Locate the cell with the specified text and output its (x, y) center coordinate. 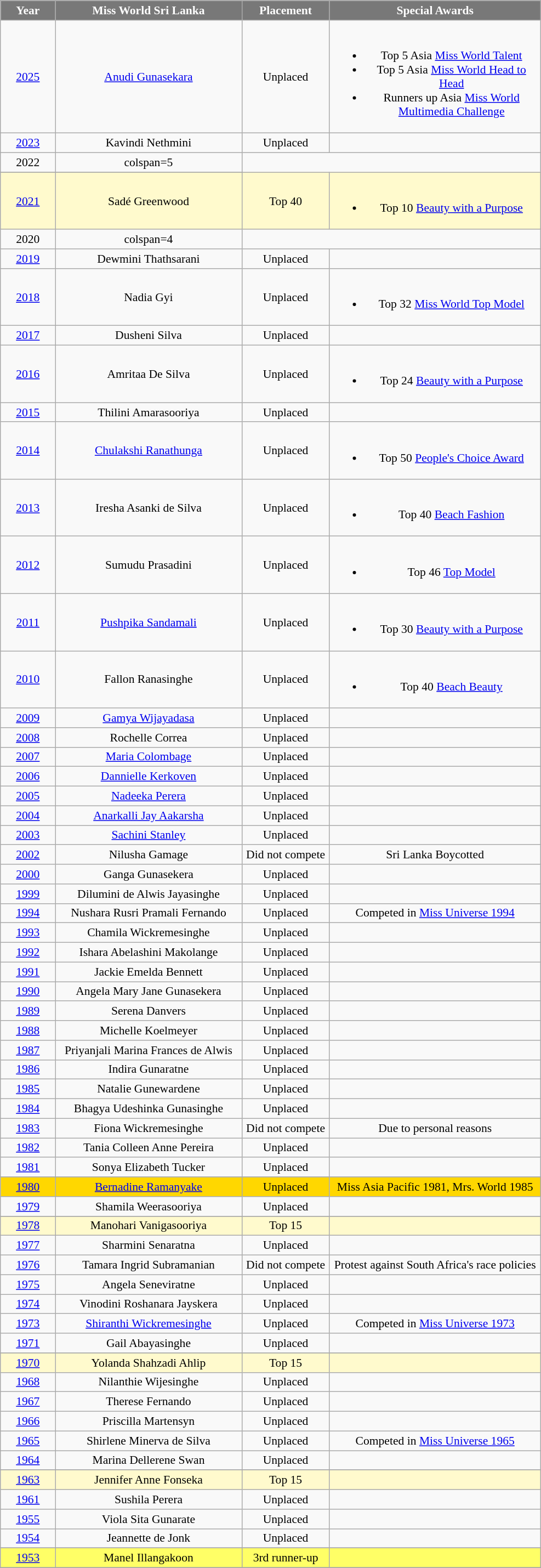
Priscilla Martensyn (149, 1422)
2020 (28, 240)
Shirlene Minerva de Silva (149, 1441)
2012 (28, 565)
Sonya Elizabeth Tucker (149, 1168)
Chulakshi Ranathunga (149, 451)
Competed in Miss Universe 1973 (435, 1324)
Maria Colombage (149, 757)
1974 (28, 1304)
Vinodini Roshanara Jayskera (149, 1304)
Top 32 Miss World Top Model (435, 297)
Gamya Wijayadasa (149, 718)
Sachini Stanley (149, 835)
Amritaa De Silva (149, 374)
1953 (28, 1558)
2000 (28, 874)
2018 (28, 297)
Top 5 Asia Miss World TalentTop 5 Asia Miss World Head to HeadRunners up Asia Miss World Multimedia Challenge (435, 77)
Competed in Miss Universe 1994 (435, 913)
2023 (28, 143)
1955 (28, 1519)
1975 (28, 1284)
Serena Danvers (149, 1011)
Pushpika Sandamali (149, 622)
Placement (286, 10)
Tamara Ingrid Subramanian (149, 1265)
Jennifer Anne Fonseka (149, 1480)
1992 (28, 953)
Top 50 People's Choice Award (435, 451)
Ganga Gunasekera (149, 874)
Anarkalli Jay Aakarsha (149, 816)
Miss Asia Pacific 1981, Mrs. World 1985 (435, 1187)
2015 (28, 412)
1966 (28, 1422)
1970 (28, 1363)
Top 30 Beauty with a Purpose (435, 622)
1983 (28, 1128)
2003 (28, 835)
1985 (28, 1089)
1979 (28, 1207)
Jeannette de Jonk (149, 1538)
Tania Colleen Anne Pereira (149, 1148)
1986 (28, 1069)
Fallon Ranasinghe (149, 680)
Manohari Vanigasooriya (149, 1226)
3rd runner-up (286, 1558)
Nadeeka Perera (149, 796)
1981 (28, 1168)
Sumudu Prasadini (149, 565)
Thilini Amarasooriya (149, 412)
2006 (28, 777)
1965 (28, 1441)
Top 46 Top Model (435, 565)
2007 (28, 757)
1971 (28, 1343)
Chamila Wickremesinghe (149, 933)
Top 24 Beauty with a Purpose (435, 374)
Protest against South Africa's race policies (435, 1265)
2013 (28, 508)
2017 (28, 336)
Sri Lanka Boycotted (435, 855)
1991 (28, 972)
1999 (28, 894)
1993 (28, 933)
Nadia Gyi (149, 297)
Jackie Emelda Bennett (149, 972)
Dusheni Silva (149, 336)
Nushara Rusri Pramali Fernando (149, 913)
Fiona Wickremesinghe (149, 1128)
Kavindi Nethmini (149, 143)
Bhagya Udeshinka Gunasinghe (149, 1109)
2008 (28, 738)
1954 (28, 1538)
Competed in Miss Universe 1965 (435, 1441)
1984 (28, 1109)
2021 (28, 201)
1967 (28, 1402)
2014 (28, 451)
1963 (28, 1480)
Shamila Weerasooriya (149, 1207)
1982 (28, 1148)
colspan=4 (149, 240)
Dewmini Thathsarani (149, 259)
Sushila Perera (149, 1499)
1961 (28, 1499)
1980 (28, 1187)
1989 (28, 1011)
Therese Fernando (149, 1402)
Nilanthie Wijesinghe (149, 1382)
1976 (28, 1265)
colspan=5 (149, 163)
2005 (28, 796)
Dannielle Kerkoven (149, 777)
1990 (28, 992)
1968 (28, 1382)
Gail Abayasinghe (149, 1343)
1977 (28, 1246)
Rochelle Correa (149, 738)
2010 (28, 680)
1973 (28, 1324)
Year (28, 10)
2004 (28, 816)
2009 (28, 718)
1964 (28, 1461)
Special Awards (435, 10)
1978 (28, 1226)
1987 (28, 1050)
Indira Gunaratne (149, 1069)
Top 10 Beauty with a Purpose (435, 201)
Yolanda Shahzadi Ahlip (149, 1363)
Natalie Gunewardene (149, 1089)
2019 (28, 259)
Top 40 Beach Beauty (435, 680)
Sadé Greenwood (149, 201)
Viola Sita Gunarate (149, 1519)
Top 40 (286, 201)
Priyanjali Marina Frances de Alwis (149, 1050)
2011 (28, 622)
Shiranthi Wickremesinghe (149, 1324)
Manel Illangakoon (149, 1558)
Angela Mary Jane Gunasekera (149, 992)
1994 (28, 913)
Bernadine Ramanyake (149, 1187)
Michelle Koelmeyer (149, 1031)
Miss World Sri Lanka (149, 10)
Due to personal reasons (435, 1128)
2016 (28, 374)
2025 (28, 77)
2022 (28, 163)
Sharmini Senaratna (149, 1246)
1988 (28, 1031)
Iresha Asanki de Silva (149, 508)
Ishara Abelashini Makolange (149, 953)
Angela Seneviratne (149, 1284)
Marina Dellerene Swan (149, 1461)
Top 40 Beach Fashion (435, 508)
Dilumini de Alwis Jayasinghe (149, 894)
Anudi Gunasekara (149, 77)
2002 (28, 855)
Nilusha Gamage (149, 855)
